Scan for the cell matching the given text and deliver its [x, y] coordinate at center. 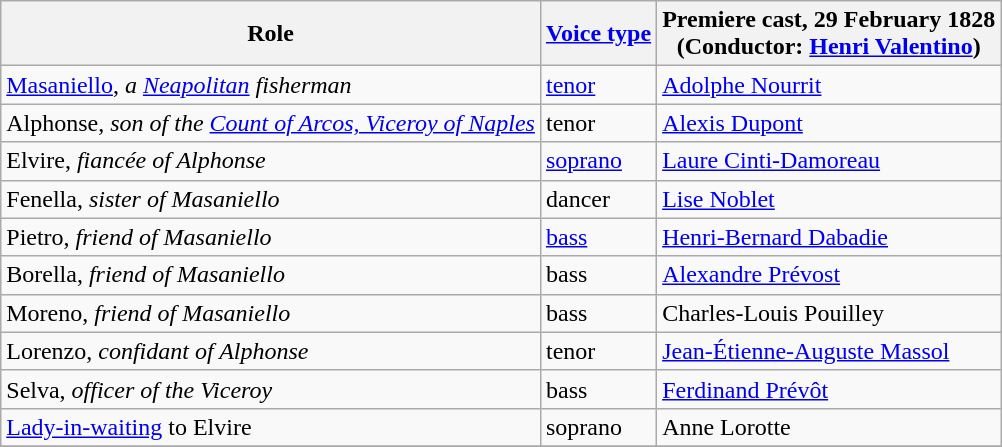
Borella, friend of Masaniello [271, 275]
Adolphe Nourrit [829, 85]
Moreno, friend of Masaniello [271, 313]
Lorenzo, confidant of Alphonse [271, 351]
Charles-Louis Pouilley [829, 313]
Pietro, friend of Masaniello [271, 237]
Voice type [598, 34]
Henri-Bernard Dabadie [829, 237]
Elvire, fiancée of Alphonse [271, 161]
Masaniello, a Neapolitan fisherman [271, 85]
Alexis Dupont [829, 123]
Fenella, sister of Masaniello [271, 199]
Alphonse, son of the Count of Arcos, Viceroy of Naples [271, 123]
Premiere cast, 29 February 1828(Conductor: Henri Valentino) [829, 34]
Selva, officer of the Viceroy [271, 389]
Lady-in-waiting to Elvire [271, 427]
Lise Noblet [829, 199]
Laure Cinti-Damoreau [829, 161]
Alexandre Prévost [829, 275]
dancer [598, 199]
Ferdinand Prévôt [829, 389]
Jean-Étienne-Auguste Massol [829, 351]
Anne Lorotte [829, 427]
Role [271, 34]
